Search for the cell housing the specified text and yield its (X, Y) center coordinate. 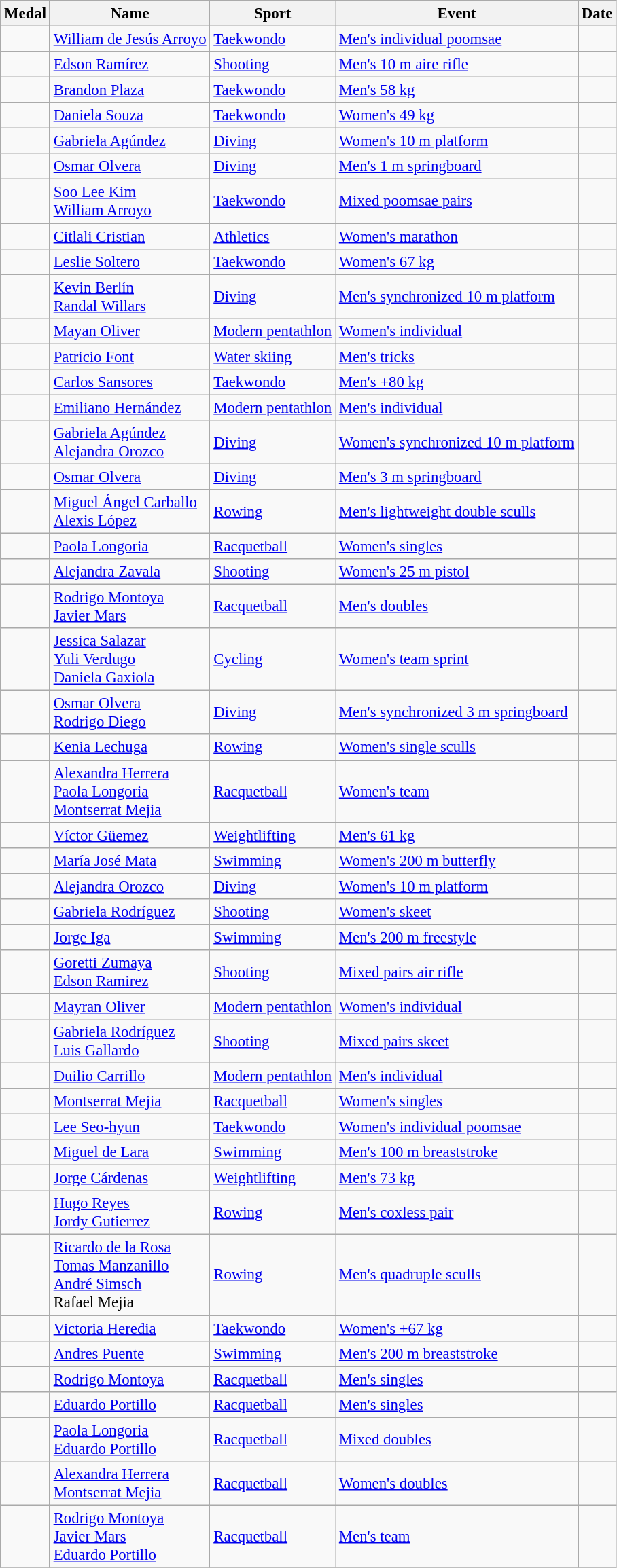
Kevin Berlín Randal Willars (130, 296)
Men's 200 m breaststroke (457, 1353)
Alejandra Zavala (130, 572)
Date (597, 14)
Rodrigo Montoya Javier Mars Eduardo Portillo (130, 1536)
Miguel de Lara (130, 1152)
Men's team (457, 1536)
Water skiing (273, 357)
Citlali Cristian (130, 236)
Osmar Olvera Rodrigo Diego (130, 713)
Mayan Oliver (130, 331)
Gabriela Agúndez (130, 141)
Duilio Carrillo (130, 1076)
Men's 3 m springboard (457, 477)
Hugo ReyesJordy Gutierrez (130, 1213)
Medal (26, 14)
Soo Lee Kim William Arroyo (130, 201)
Men's 10 m aire rifle (457, 65)
Men's synchronized 10 m platform (457, 296)
Men's 1 m springboard (457, 166)
Women's single sculls (457, 748)
Mayran Oliver (130, 1006)
Carlos Sansores (130, 382)
Daniela Souza (130, 115)
Women's 200 m butterfly (457, 860)
Women's +67 kg (457, 1328)
Alexandra HerreraPaola LongoriaMontserrat Mejia (130, 791)
Women's 25 m pistol (457, 572)
Rodrigo Montoya Javier Mars (130, 607)
Andres Puente (130, 1353)
Women's marathon (457, 236)
Mixed pairs skeet (457, 1042)
Women's team (457, 791)
Men's synchronized 3 m springboard (457, 713)
Rodrigo Montoya (130, 1379)
Men's 100 m breaststroke (457, 1152)
Jessica Salazar Yuli Verdugo Daniela Gaxiola (130, 659)
Women's skeet (457, 912)
Men's 61 kg (457, 835)
Name (130, 14)
Women's team sprint (457, 659)
Víctor Güemez (130, 835)
Athletics (273, 236)
Mixed poomsae pairs (457, 201)
Mixed doubles (457, 1440)
William de Jesús Arroyo (130, 39)
Ricardo de la RosaTomas ManzanilloAndré SimschRafael Mejia (130, 1275)
Women's 67 kg (457, 261)
Alexandra Herrera Montserrat Mejia (130, 1483)
Women's synchronized 10 m platform (457, 443)
Patricio Font (130, 357)
Miguel Ángel Carballo Alexis López (130, 512)
Women's 49 kg (457, 115)
Men's 73 kg (457, 1178)
Men's 200 m freestyle (457, 937)
Mixed pairs air rifle (457, 972)
Lee Seo-hyun (130, 1127)
Paola Longoria Eduardo Portillo (130, 1440)
Montserrat Mejia (130, 1101)
Goretti ZumayaEdson Ramirez (130, 972)
María José Mata (130, 860)
Men's doubles (457, 607)
Leslie Soltero (130, 261)
Women's doubles (457, 1483)
Event (457, 14)
Paola Longoria (130, 547)
Men's lightweight double sculls (457, 512)
Alejandra Orozco (130, 886)
Cycling (273, 659)
Men's individual poomsae (457, 39)
Gabriela RodríguezLuis Gallardo (130, 1042)
Men's coxless pair (457, 1213)
Sport (273, 14)
Men's quadruple sculls (457, 1275)
Kenia Lechuga (130, 748)
Gabriela Agúndez Alejandra Orozco (130, 443)
Emiliano Hernández (130, 407)
Jorge Cárdenas (130, 1178)
Gabriela Rodríguez (130, 912)
Victoria Heredia (130, 1328)
Men's 58 kg (457, 90)
Men's +80 kg (457, 382)
Women's individual poomsae (457, 1127)
Brandon Plaza (130, 90)
Men's tricks (457, 357)
Edson Ramírez (130, 65)
Jorge Iga (130, 937)
Eduardo Portillo (130, 1404)
